Locate the cell with the specified text and output its [x, y] center coordinate. 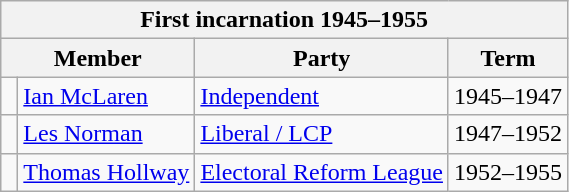
Party [322, 58]
Independent [322, 96]
Les Norman [106, 134]
Ian McLaren [106, 96]
Liberal / LCP [322, 134]
Term [508, 58]
Thomas Hollway [106, 172]
1945–1947 [508, 96]
1952–1955 [508, 172]
Electoral Reform League [322, 172]
First incarnation 1945–1955 [284, 20]
1947–1952 [508, 134]
Member [98, 58]
